Pinpoint the cell where the given text exists, returning its [x, y] midpoint coordinate. 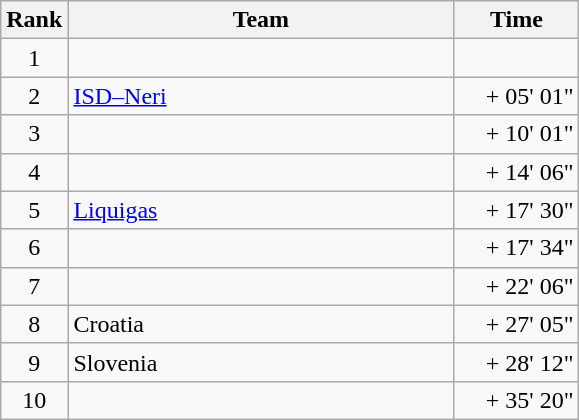
+ 27' 05" [516, 324]
10 [34, 400]
+ 05' 01" [516, 96]
Time [516, 20]
2 [34, 96]
+ 17' 30" [516, 210]
Slovenia [261, 362]
7 [34, 286]
Rank [34, 20]
1 [34, 58]
Croatia [261, 324]
+ 10' 01" [516, 134]
+ 28' 12" [516, 362]
+ 22' 06" [516, 286]
5 [34, 210]
3 [34, 134]
+ 17' 34" [516, 248]
8 [34, 324]
+ 35' 20" [516, 400]
9 [34, 362]
4 [34, 172]
6 [34, 248]
Team [261, 20]
+ 14' 06" [516, 172]
Liquigas [261, 210]
ISD–Neri [261, 96]
